Output the (X, Y) coordinate of the center of the cell containing the given text.  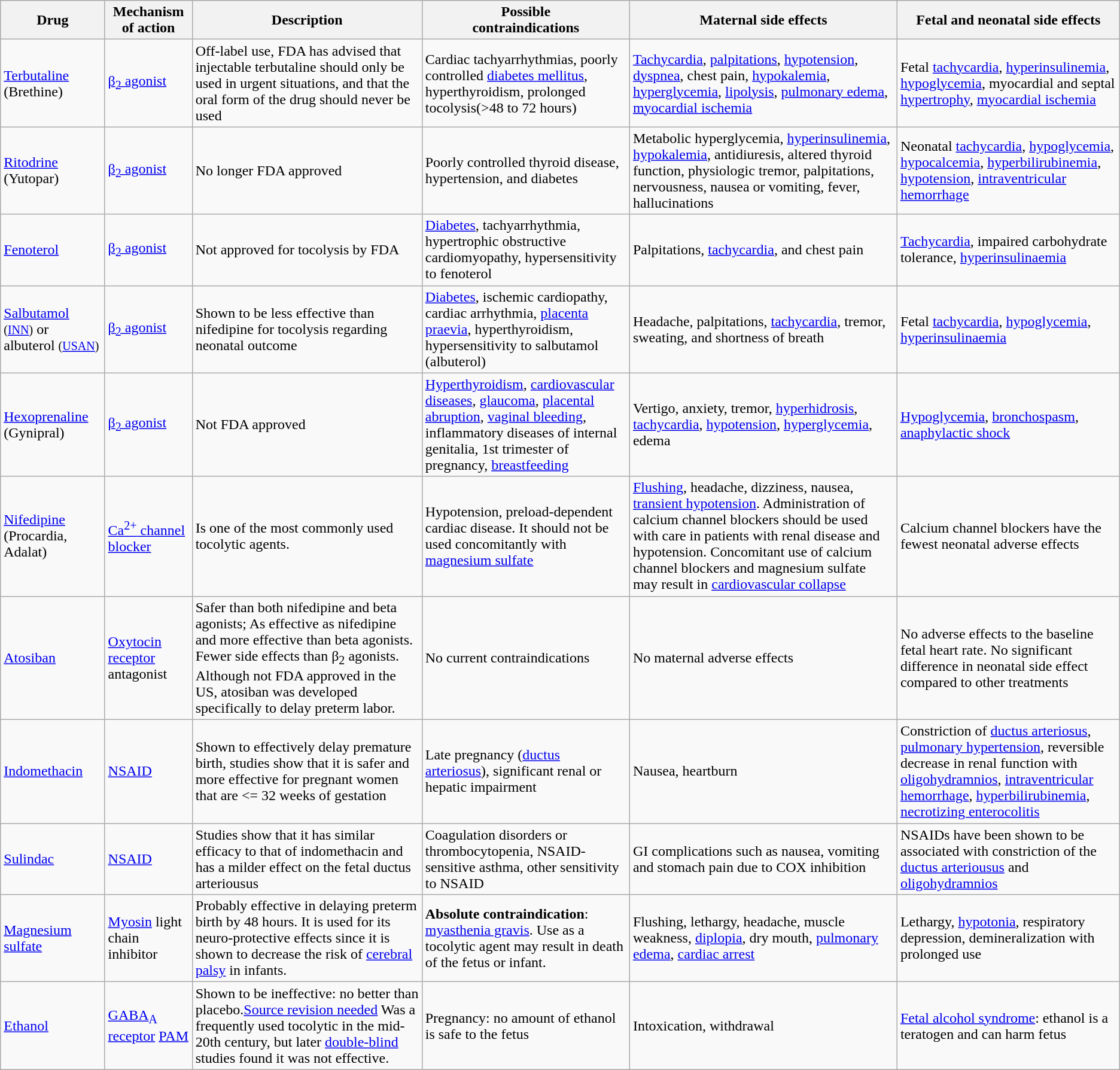
Mechanism of action (148, 20)
Tachycardia, impaired carbohydrate tolerance, hyperinsulinaemia (1008, 250)
Intoxication, withdrawal (763, 1026)
Ethanol (53, 1026)
Terbutaline (Brethine) (53, 83)
Maternal side effects (763, 20)
Fetal alcohol syndrome: ethanol is a teratogen and can harm fetus (1008, 1026)
No adverse effects to the baseline fetal heart rate. No significant difference in neonatal side effect compared to other treatments (1008, 658)
Description (307, 20)
Fetal and neonatal side effects (1008, 20)
Flushing, lethargy, headache, muscle weakness, diplopia, dry mouth, pulmonary edema, cardiac arrest (763, 938)
Vertigo, anxiety, tremor, hyperhidrosis, tachycardia, hypotension, hyperglycemia, edema (763, 425)
Shown to effectively delay premature birth, studies show that it is safer and more effective for pregnant women that are <= 32 weeks of gestation (307, 772)
No current contraindications (525, 658)
Neonatal tachycardia, hypoglycemia, hypocalcemia, hyperbilirubinemia, hypotension, intraventricular hemorrhage (1008, 171)
Palpitations, tachycardia, and chest pain (763, 250)
Atosiban (53, 658)
Not FDA approved (307, 425)
Tachycardia, palpitations, hypotension, dyspnea, chest pain, hypokalemia, hyperglycemia, lipolysis, pulmonary edema, myocardial ischemia (763, 83)
Drug (53, 20)
Ritodrine (Yutopar) (53, 171)
Nausea, heartburn (763, 772)
Coagulation disorders or thrombocytopenia, NSAID-sensitive asthma, other sensitivity to NSAID (525, 859)
Is one of the most commonly used tocolytic agents. (307, 536)
Late pregnancy (ductus arteriosus), significant renal or hepatic impairment (525, 772)
Lethargy, hypotonia, respiratory depression, demineralization with prolonged use (1008, 938)
Headache, palpitations, tachycardia, tremor, sweating, and shortness of breath (763, 329)
Diabetes, ischemic cardiopathy, cardiac arrhythmia, placenta praevia, hyperthyroidism, hypersensitivity to salbutamol (albuterol) (525, 329)
Absolute contraindication: myasthenia gravis. Use as a tocolytic agent may result in death of the fetus or infant. (525, 938)
Ca2+ channel blocker (148, 536)
GABAA receptor PAM (148, 1026)
Fetal tachycardia, hyperinsulinemia, hypoglycemia, myocardial and septal hypertrophy, myocardial ischemia (1008, 83)
Fetal tachycardia, hypoglycemia, hyperinsulinaemia (1008, 329)
Pregnancy: no amount of ethanol is safe to the fetus (525, 1026)
Poorly controlled thyroid disease, hypertension, and diabetes (525, 171)
Sulindac (53, 859)
Nifedipine (Procardia, Adalat) (53, 536)
Magnesium sulfate (53, 938)
Cardiac tachyarrhythmias, poorly controlled diabetes mellitus, hyperthyroidism, prolonged tocolysis(>48 to 72 hours) (525, 83)
Studies show that it has similar efficacy to that of indomethacin and has a milder effect on the fetal ductus arteriousus (307, 859)
Salbutamol (INN) or albuterol (USAN) (53, 329)
Diabetes, tachyarrhythmia, hypertrophic obstructive cardiomyopathy, hypersensitivity to fenoterol (525, 250)
Hypoglycemia, bronchospasm, anaphylactic shock (1008, 425)
Not approved for tocolysis by FDA (307, 250)
Hexoprenaline (Gynipral) (53, 425)
Oxytocin receptor antagonist (148, 658)
Myosin light chain inhibitor (148, 938)
GI complications such as nausea, vomiting and stomach pain due to COX inhibition (763, 859)
Indomethacin (53, 772)
No longer FDA approved (307, 171)
Calcium channel blockers have the fewest neonatal adverse effects (1008, 536)
Hypotension, preload-dependent cardiac disease. It should not be used concomitantly with magnesium sulfate (525, 536)
Possiblecontraindications (525, 20)
NSAIDs have been shown to be associated with constriction of the ductus arteriousus and oligohydramnios (1008, 859)
Shown to be less effective than nifedipine for tocolysis regarding neonatal outcome (307, 329)
No maternal adverse effects (763, 658)
Fenoterol (53, 250)
